Pinpoint the cell where the given text exists, returning its (X, Y) midpoint coordinate. 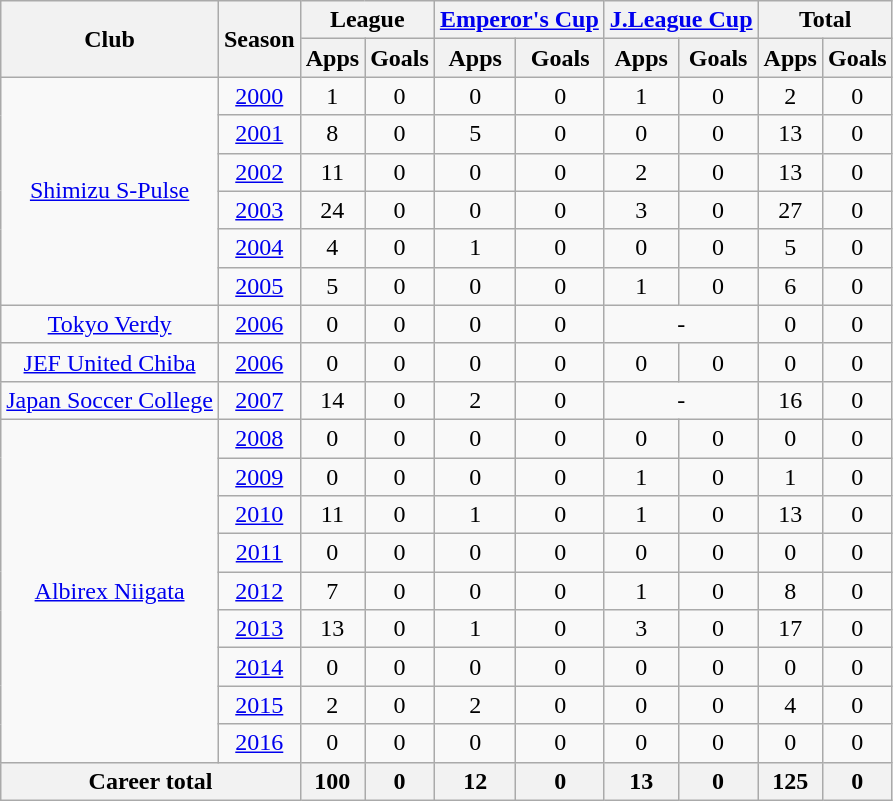
Japan Soccer College (110, 400)
2000 (259, 96)
2015 (259, 705)
27 (790, 210)
7 (332, 591)
Total (825, 20)
2012 (259, 591)
2011 (259, 553)
JEF United Chiba (110, 362)
17 (790, 629)
100 (332, 781)
J.League Cup (681, 20)
14 (332, 400)
Season (259, 39)
16 (790, 400)
2002 (259, 172)
125 (790, 781)
2007 (259, 400)
2014 (259, 667)
2016 (259, 743)
Emperor's Cup (519, 20)
2001 (259, 134)
2005 (259, 286)
Club (110, 39)
24 (332, 210)
6 (790, 286)
12 (475, 781)
League (367, 20)
2013 (259, 629)
Tokyo Verdy (110, 324)
2003 (259, 210)
Shimizu S-Pulse (110, 191)
Albirex Niigata (110, 590)
2010 (259, 515)
2009 (259, 477)
Career total (150, 781)
2004 (259, 248)
2008 (259, 438)
